Search for the cell housing the specified text and yield its [x, y] center coordinate. 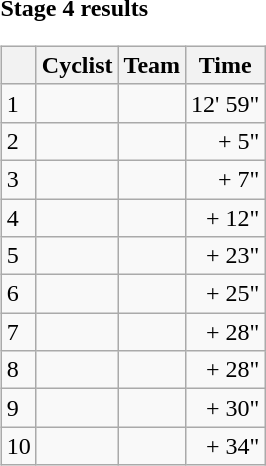
10 [18, 446]
9 [18, 408]
5 [18, 256]
Time [226, 65]
7 [18, 332]
2 [18, 141]
+ 34" [226, 446]
+ 25" [226, 294]
8 [18, 370]
+ 5" [226, 141]
+ 7" [226, 179]
4 [18, 217]
1 [18, 103]
+ 30" [226, 408]
Cyclist [77, 65]
12' 59" [226, 103]
+ 12" [226, 217]
+ 23" [226, 256]
3 [18, 179]
6 [18, 294]
Team [152, 65]
